Pinpoint the cell where the given text exists, returning its [x, y] midpoint coordinate. 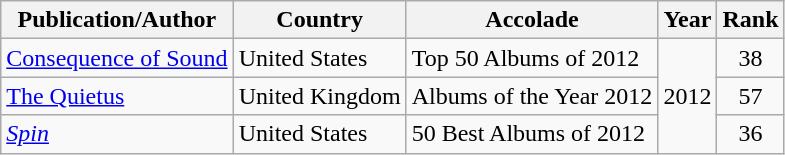
Accolade [532, 20]
Publication/Author [117, 20]
57 [750, 96]
Top 50 Albums of 2012 [532, 58]
Consequence of Sound [117, 58]
50 Best Albums of 2012 [532, 134]
Spin [117, 134]
38 [750, 58]
United Kingdom [320, 96]
36 [750, 134]
Year [688, 20]
Albums of the Year 2012 [532, 96]
Country [320, 20]
The Quietus [117, 96]
2012 [688, 96]
Rank [750, 20]
